For the text-containing cell, return its midpoint in (x, y) coordinate format. 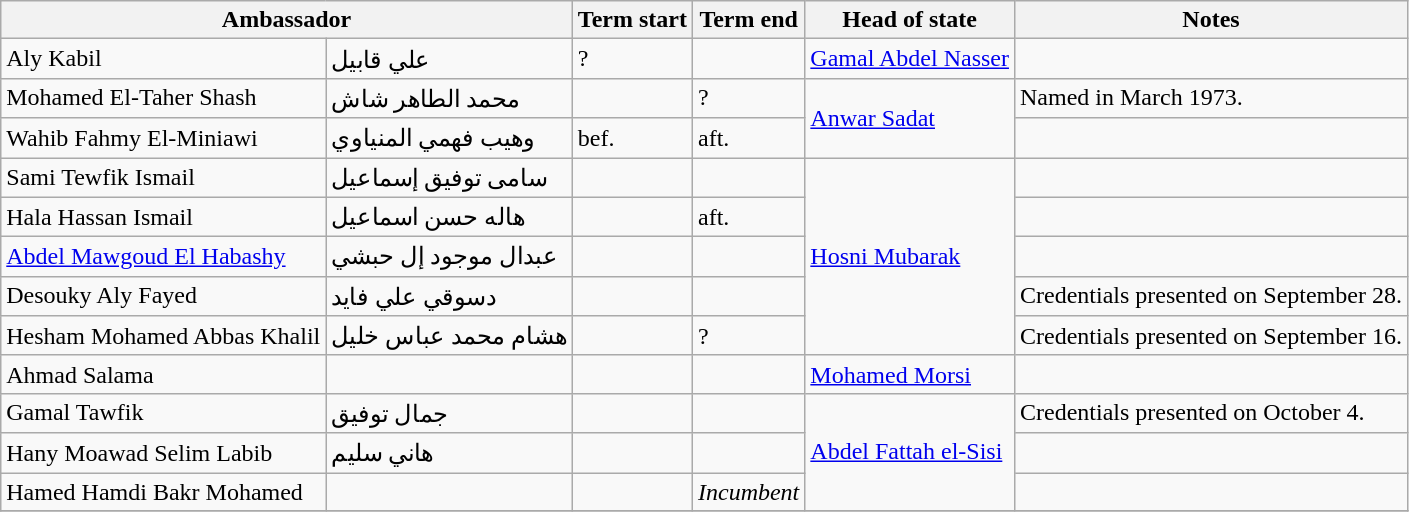
وهيب فهمي المنياوي (450, 138)
Hesham Mohamed Abbas Khalil (164, 336)
Abdel Mawgoud El Habashy (164, 257)
Abdel Fattah el-Sisi (910, 452)
سامى توفيق إسماعيل (450, 178)
Desouky Aly Fayed (164, 296)
Mohamed Morsi (910, 374)
هاله حسن اسماعيل (450, 217)
Hosni Mubarak (910, 257)
Ambassador (287, 20)
عبدال موجود إل حبشي (450, 257)
هشام محمد عباس خليل (450, 336)
Anwar Sadat (910, 118)
Named in March 1973. (1210, 98)
Incumbent (748, 491)
محمد الطاهر شاش (450, 98)
جمال توفيق (450, 413)
Term start (632, 20)
Hamed Hamdi Bakr Mohamed (164, 491)
Term end (748, 20)
Credentials presented on September 28. (1210, 296)
Head of state (910, 20)
Sami Tewfik Ismail (164, 178)
Hala Hassan Ismail (164, 217)
Hany Moawad Selim Labib (164, 453)
Wahib Fahmy El-Miniawi (164, 138)
Credentials presented on October 4. (1210, 413)
دسوقي علي فايد (450, 296)
bef. (632, 138)
Gamal Tawfik (164, 413)
علي قابيل (450, 59)
Ahmad Salama (164, 374)
Mohamed El-Taher Shash (164, 98)
Aly Kabil (164, 59)
Gamal Abdel Nasser (910, 59)
هاني سليم (450, 453)
Credentials presented on September 16. (1210, 336)
Notes (1210, 20)
